Detect which cell encompasses the target text, then output its (x, y) center coordinate. 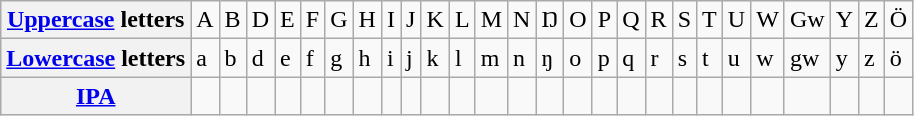
k (435, 58)
s (684, 58)
H (367, 20)
d (260, 58)
o (578, 58)
U (736, 20)
w (768, 58)
Z (872, 20)
y (844, 58)
u (736, 58)
M (491, 20)
l (462, 58)
O (578, 20)
e (288, 58)
D (260, 20)
IPA (96, 96)
L (462, 20)
K (435, 20)
F (312, 20)
G (339, 20)
T (710, 20)
W (768, 20)
b (232, 58)
Uppercase letters (96, 20)
g (339, 58)
p (604, 58)
Ö (898, 20)
R (658, 20)
j (411, 58)
B (232, 20)
ö (898, 58)
h (367, 58)
J (411, 20)
t (710, 58)
z (872, 58)
E (288, 20)
n (522, 58)
Ŋ (550, 20)
f (312, 58)
A (205, 20)
Y (844, 20)
q (631, 58)
N (522, 20)
Gw (807, 20)
m (491, 58)
ŋ (550, 58)
i (390, 58)
S (684, 20)
a (205, 58)
gw (807, 58)
Lowercase letters (96, 58)
I (390, 20)
r (658, 58)
P (604, 20)
Q (631, 20)
